Search for the cell housing the specified text and yield its (X, Y) center coordinate. 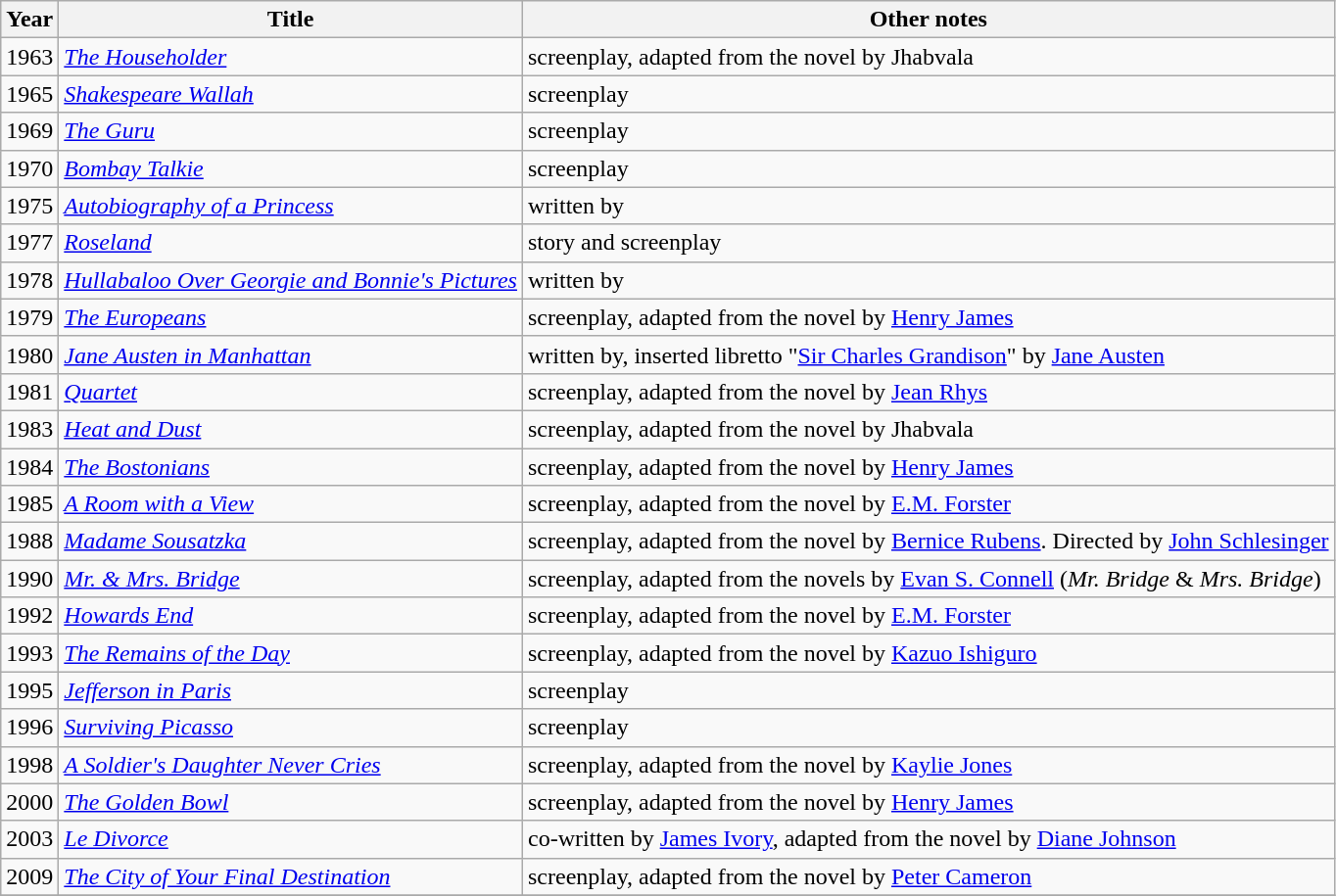
The Guru (291, 131)
1984 (29, 467)
1978 (29, 280)
Mr. & Mrs. Bridge (291, 579)
Jefferson in Paris (291, 690)
screenplay, adapted from the novel by Peter Cameron (929, 876)
1993 (29, 653)
Le Divorce (291, 839)
co-written by James Ivory, adapted from the novel by Diane Johnson (929, 839)
2003 (29, 839)
Shakespeare Wallah (291, 94)
Jane Austen in Manhattan (291, 354)
1995 (29, 690)
2000 (29, 802)
1988 (29, 542)
1975 (29, 206)
2009 (29, 876)
1990 (29, 579)
1963 (29, 57)
Roseland (291, 243)
Surviving Picasso (291, 728)
screenplay, adapted from the novel by Jean Rhys (929, 392)
The Remains of the Day (291, 653)
screenplay, adapted from the novel by Kazuo Ishiguro (929, 653)
1970 (29, 168)
screenplay, adapted from the novel by Bernice Rubens. Directed by John Schlesinger (929, 542)
screenplay, adapted from the novels by Evan S. Connell (Mr. Bridge & Mrs. Bridge) (929, 579)
Autobiography of a Princess (291, 206)
1996 (29, 728)
The Golden Bowl (291, 802)
Title (291, 20)
written by, inserted libretto "Sir Charles Grandison" by Jane Austen (929, 354)
1983 (29, 429)
A Soldier's Daughter Never Cries (291, 765)
1969 (29, 131)
Howards End (291, 616)
The Bostonians (291, 467)
1977 (29, 243)
Heat and Dust (291, 429)
screenplay, adapted from the novel by Kaylie Jones (929, 765)
1985 (29, 504)
Year (29, 20)
The Europeans (291, 317)
Madame Sousatzka (291, 542)
Hullabaloo Over Georgie and Bonnie's Pictures (291, 280)
A Room with a View (291, 504)
Bombay Talkie (291, 168)
The City of Your Final Destination (291, 876)
1965 (29, 94)
Quartet (291, 392)
1998 (29, 765)
1980 (29, 354)
The Householder (291, 57)
story and screenplay (929, 243)
Other notes (929, 20)
1979 (29, 317)
1981 (29, 392)
1992 (29, 616)
